Extract the (x, y) coordinate from the center of the cell holding the provided text.  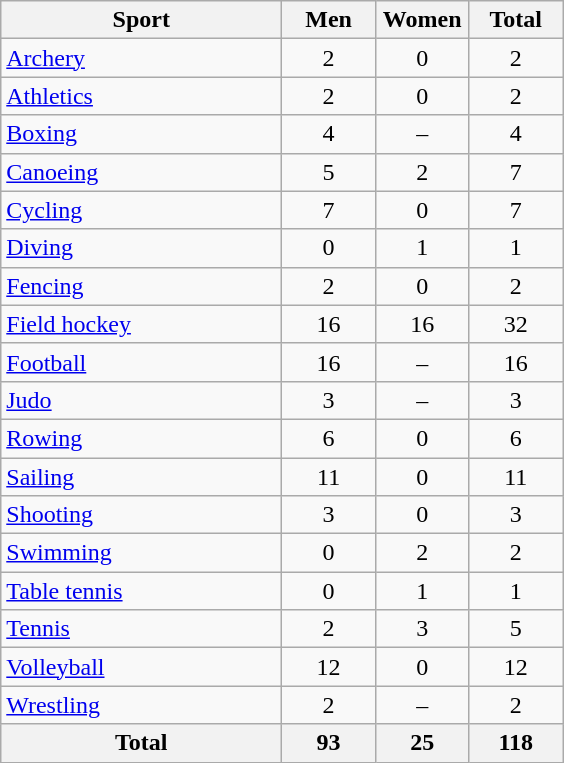
Diving (142, 248)
Tennis (142, 629)
Fencing (142, 286)
Field hockey (142, 324)
Men (329, 20)
Wrestling (142, 705)
Archery (142, 58)
Table tennis (142, 591)
Judo (142, 400)
Boxing (142, 134)
Women (422, 20)
Football (142, 362)
Rowing (142, 438)
Sailing (142, 477)
32 (516, 324)
Swimming (142, 553)
Cycling (142, 210)
93 (329, 743)
Shooting (142, 515)
Volleyball (142, 667)
Canoeing (142, 172)
Sport (142, 20)
Athletics (142, 96)
25 (422, 743)
118 (516, 743)
